Provide the (x, y) coordinate of the cell's center where the given text is located.  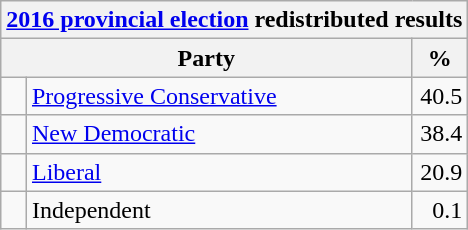
Independent (218, 210)
Liberal (218, 172)
% (440, 58)
Party (206, 58)
40.5 (440, 96)
20.9 (440, 172)
New Democratic (218, 134)
2016 provincial election redistributed results (234, 20)
38.4 (440, 134)
Progressive Conservative (218, 96)
0.1 (440, 210)
